Capture the cell that displays the provided text and extract its [X, Y] central coordinate. 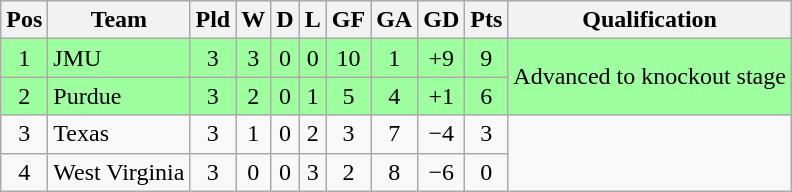
6 [486, 96]
D [285, 20]
10 [348, 58]
W [254, 20]
9 [486, 58]
L [312, 20]
+9 [442, 58]
+1 [442, 96]
Purdue [119, 96]
Advanced to knockout stage [650, 77]
Qualification [650, 20]
−6 [442, 172]
GF [348, 20]
Texas [119, 134]
GA [394, 20]
Pos [24, 20]
5 [348, 96]
Pts [486, 20]
8 [394, 172]
−4 [442, 134]
West Virginia [119, 172]
Pld [213, 20]
Team [119, 20]
7 [394, 134]
JMU [119, 58]
GD [442, 20]
